Provide the (x, y) coordinate of the cell's center where the given text is located.  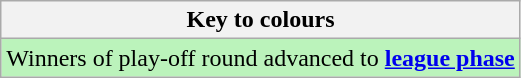
Key to colours (261, 20)
Winners of play-off round advanced to league phase (261, 58)
